Return the (x, y) coordinate for the center point of the cell that contains the specified text.  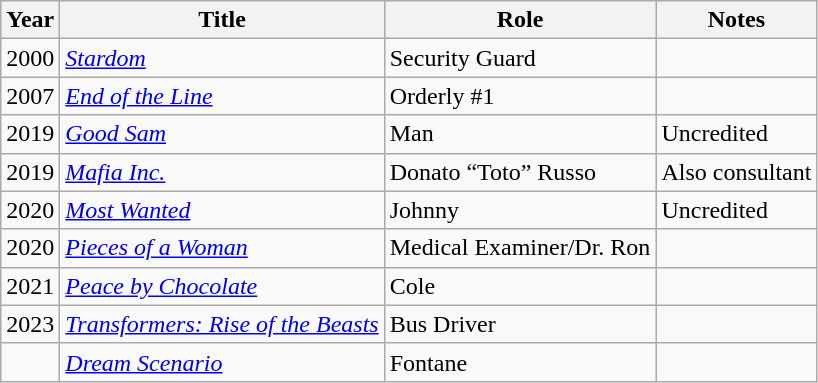
2023 (30, 324)
Year (30, 20)
Security Guard (520, 58)
Notes (736, 20)
End of the Line (222, 96)
Title (222, 20)
Pieces of a Woman (222, 248)
Role (520, 20)
Most Wanted (222, 210)
2000 (30, 58)
Johnny (520, 210)
Orderly #1 (520, 96)
Medical Examiner/Dr. Ron (520, 248)
Transformers: Rise of the Beasts (222, 324)
Fontane (520, 362)
Bus Driver (520, 324)
Stardom (222, 58)
2007 (30, 96)
Donato “Toto” Russo (520, 172)
Peace by Chocolate (222, 286)
Mafia Inc. (222, 172)
Man (520, 134)
2021 (30, 286)
Cole (520, 286)
Dream Scenario (222, 362)
Good Sam (222, 134)
Also consultant (736, 172)
